Detect which cell encompasses the target text, then output its (X, Y) center coordinate. 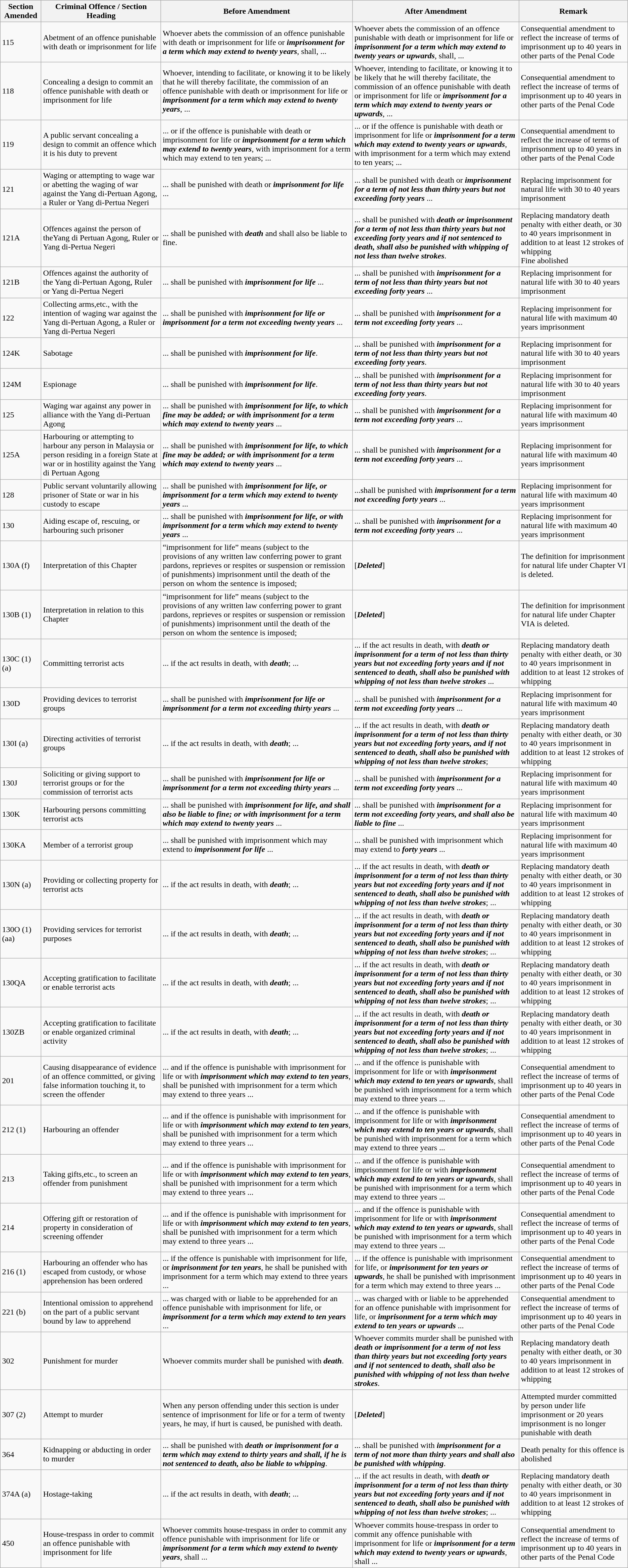
216 (1) (21, 1272)
122 (21, 318)
Sabotage (101, 353)
201 (21, 1081)
130B (1) (21, 615)
Collecting arms,etc., with the intention of waging war against the Yang di-Pertuan Agong, a Ruler or Yang di-Pertua Negeri (101, 318)
After Amendment (436, 11)
Punishment for murder (101, 1361)
130QA (21, 983)
Before Amendment (257, 11)
... shall be punished with imprisonment for life ... (257, 282)
Taking gifts,etc., to screen an offender from punishment (101, 1178)
118 (21, 91)
Accepting gratification to facilitate or enable terrorist acts (101, 983)
124M (21, 384)
Harbouring an offender (101, 1129)
Offering gift or restoration of property in consideration of screening offender (101, 1228)
Concealing a design to commit an offence punishable with death or imprisonment for life (101, 91)
Providing or collecting property for terrorist acts (101, 885)
Espionage (101, 384)
128 (21, 495)
Accepting gratification to facilitate or enable organized criminal activity (101, 1032)
Hostage-taking (101, 1494)
The definition for imprisonment for natural life under Chapter VIA is deleted. (573, 615)
125 (21, 415)
Providing devices to terrorist groups (101, 703)
130ZB (21, 1032)
A public servant concealing a design to commit an offence which it is his duty to prevent (101, 144)
121B (21, 282)
125A (21, 455)
214 (21, 1228)
Causing disappearance of evidence of an offence committed, or giving false information touching it, to screen the offender (101, 1081)
Harbouring persons committing terrorist acts (101, 814)
Kidnapping or abducting in order to murder (101, 1454)
121 (21, 189)
Remark (573, 11)
221 (b) (21, 1312)
115 (21, 42)
450 (21, 1543)
130KA (21, 845)
Whoever commits murder shall be punished with death. (257, 1361)
... shall be punished with imprisonment for a term not exceeding forty years, and shall also be liable to fine ... (436, 814)
Waging war against any power in alliance with the Yang di-Pertuan Agong (101, 415)
124K (21, 353)
House-trespass in order to commit an offence punishable with imprisonment for life (101, 1543)
Interpretation in relation to this Chapter (101, 615)
Directing activities of terrorist groups (101, 743)
130I (a) (21, 743)
...shall be punished with imprisonment for a term not exceeding forty years ... (436, 495)
Waging or attempting to wage war or abetting the waging of war against the Yang di-Pertuan Agong, a Ruler or Yang di-Pertua Negeri (101, 189)
Soliciting or giving support to terrorist groups or for the commission of terrorist acts (101, 783)
130O (1)(aa) (21, 934)
... shall be punished with death or imprisonment for life ... (257, 189)
Offences against the person of theYang di Pertuan Agong, Ruler or Yang di-Pertua Negeri (101, 238)
... shall be punished with imprisonment which may extend to forty years ... (436, 845)
Death penalty for this offence is abolished (573, 1454)
... shall be punished with death or imprisonment for a term of not less than thirty years but not exceeding forty years ... (436, 189)
... shall be punished with imprisonment for life or imprisonment for a term not exceeding twenty years ... (257, 318)
Intentional omission to apprehend on the part of a public servant bound by law to apprehend (101, 1312)
... shall be punished with death and shall also be liable to fine. (257, 238)
Committing terrorist acts (101, 663)
Interpretation of this Chapter (101, 566)
The definition for imprisonment for natural life under Chapter VI is deleted. (573, 566)
307 (2) (21, 1414)
Replacing mandatory death penalty with either death, or 30 to 40 years imprisonment in addition to at least 12 strokes of whippingFine abolished (573, 238)
364 (21, 1454)
Public servant voluntarily allowing prisoner of State or war in his custody to escape (101, 495)
Member of a terrorist group (101, 845)
121A (21, 238)
Aiding escape of, rescuing, or harbouring such prisoner (101, 526)
374A (a) (21, 1494)
Abetment of an offence punishable with death or imprisonment for life (101, 42)
Providing services for terrorist purposes (101, 934)
130K (21, 814)
Attempted murder committed by person under life imprisonment or 20 years imprisonment is no longer punishable with death (573, 1414)
213 (21, 1178)
130D (21, 703)
130J (21, 783)
302 (21, 1361)
212 (1) (21, 1129)
... shall be punished with imprisonment for life, or with imprisonment for a term which may extend to twenty years ... (257, 526)
... shall be punished with imprisonment which may extend to imprisonment for life ... (257, 845)
130N (a) (21, 885)
130A (f) (21, 566)
Harbouring an offender who has escaped from custody, or whose apprehension has been ordered (101, 1272)
Section Amended (21, 11)
... shall be punished with imprisonment for a term of not less than thirty years but not exceeding forty years ... (436, 282)
Criminal Offence / Section Heading (101, 11)
... shall be punished with imprisonment for life, or imprisonment for a term which may extend to twenty years ... (257, 495)
Offences against the authority of the Yang di-Pertuan Agong, Ruler or Yang di-Pertua Negeri (101, 282)
... shall be punished with imprisonment for a term of not more than thirty years and shall also be punished with whipping. (436, 1454)
Attempt to murder (101, 1414)
119 (21, 144)
130C (1)(a) (21, 663)
130 (21, 526)
